Identify which cell holds the provided text, then report its (X, Y) central coordinate. 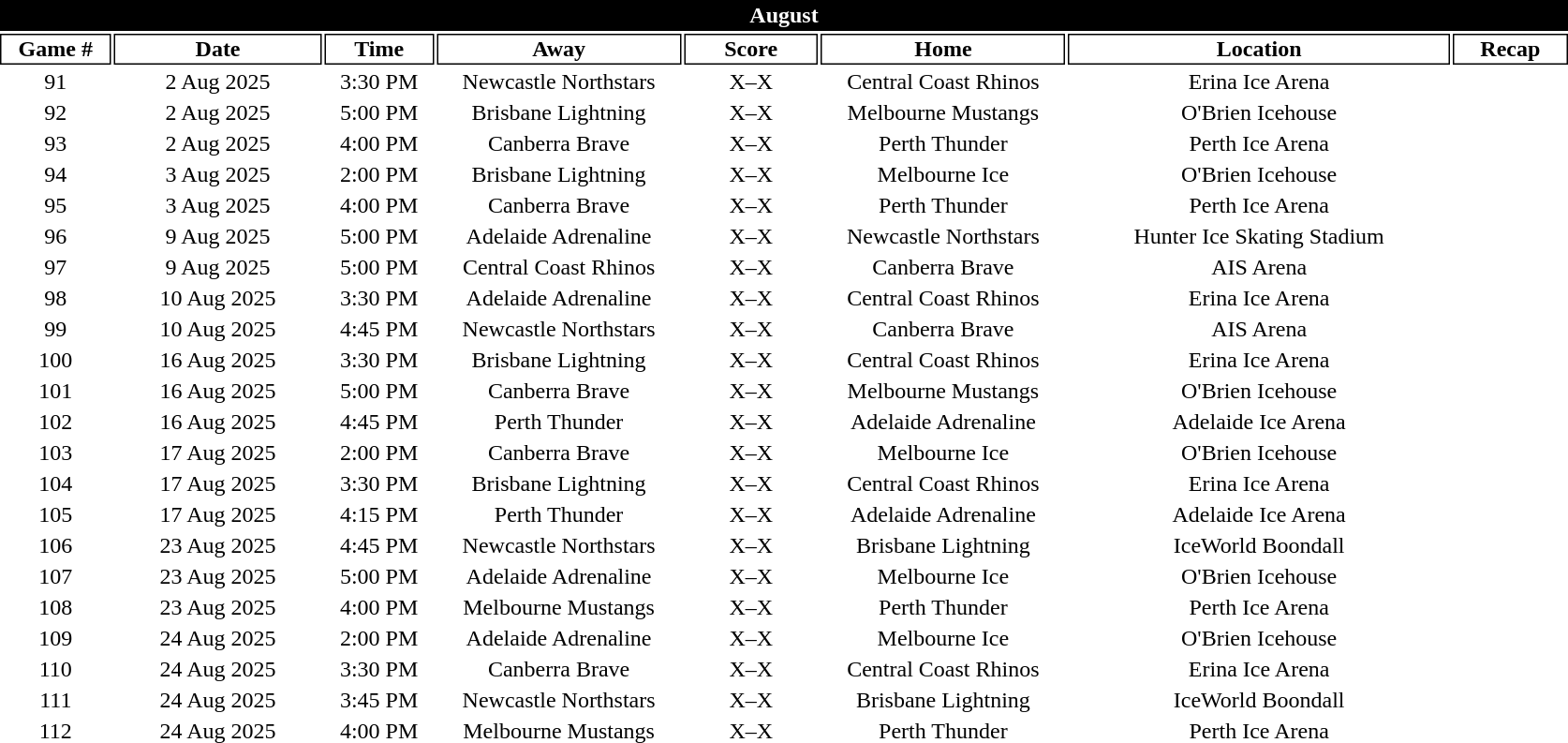
91 (56, 82)
Game # (56, 49)
Recap (1510, 49)
Time (379, 49)
95 (56, 205)
99 (56, 329)
105 (56, 514)
101 (56, 391)
104 (56, 483)
97 (56, 267)
93 (56, 143)
3:45 PM (379, 700)
108 (56, 607)
111 (56, 700)
110 (56, 669)
Hunter Ice Skating Stadium (1259, 236)
107 (56, 576)
109 (56, 638)
Away (559, 49)
Date (218, 49)
102 (56, 422)
Location (1259, 49)
August (784, 15)
92 (56, 112)
94 (56, 174)
100 (56, 360)
Score (751, 49)
Home (943, 49)
96 (56, 236)
98 (56, 298)
106 (56, 545)
103 (56, 453)
4:15 PM (379, 514)
